Provide the [X, Y] coordinate of the cell's center where the given text is located.  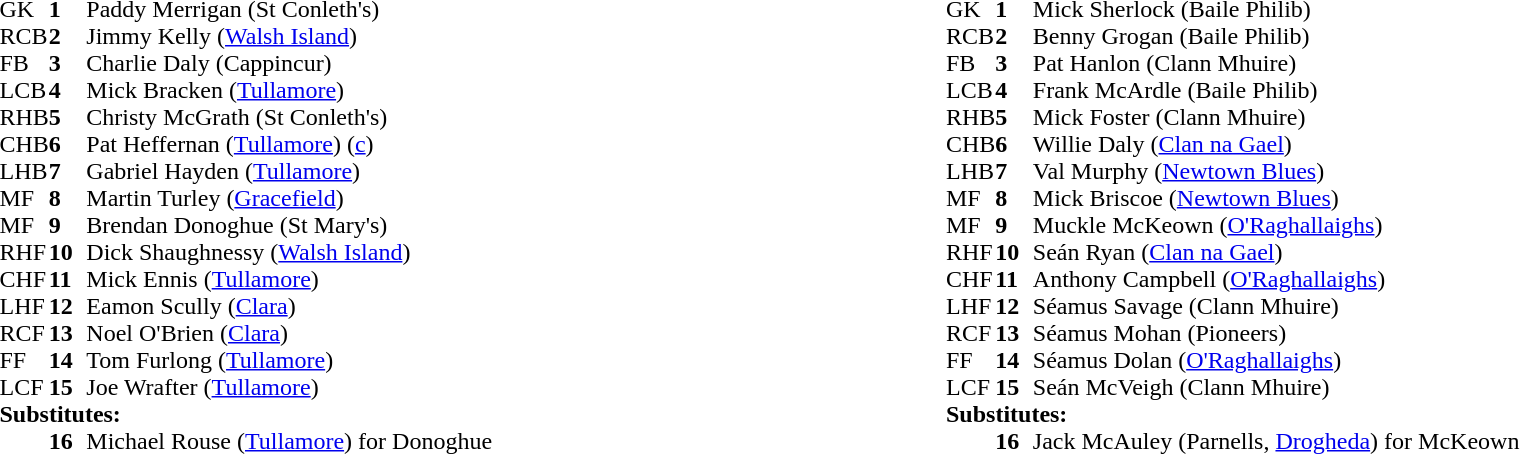
Willie Daly (Clan na Gael) [1276, 144]
Seán Ryan (Clan na Gael) [1276, 252]
Anthony Campbell (O'Raghallaighs) [1276, 280]
Seán McVeigh (Clann Mhuire) [1276, 388]
Séamus Dolan (O'Raghallaighs) [1276, 360]
Mick Ennis (Tullamore) [289, 280]
Val Murphy (Newtown Blues) [1276, 172]
Mick Bracken (Tullamore) [289, 90]
Benny Grogan (Baile Philib) [1276, 36]
Eamon Scully (Clara) [289, 306]
Jimmy Kelly (Walsh Island) [289, 36]
Christy McGrath (St Conleth's) [289, 118]
Séamus Savage (Clann Mhuire) [1276, 306]
Charlie Daly (Cappincur) [289, 64]
Mick Foster (Clann Mhuire) [1276, 118]
Noel O'Brien (Clara) [289, 334]
Joe Wrafter (Tullamore) [289, 388]
Muckle McKeown (O'Raghallaighs) [1276, 226]
Gabriel Hayden (Tullamore) [289, 172]
Tom Furlong (Tullamore) [289, 360]
Séamus Mohan (Pioneers) [1276, 334]
Frank McArdle (Baile Philib) [1276, 90]
Brendan Donoghue (St Mary's) [289, 226]
Dick Shaughnessy (Walsh Island) [289, 252]
Mick Briscoe (Newtown Blues) [1276, 198]
Pat Heffernan (Tullamore) (c) [289, 144]
Pat Hanlon (Clann Mhuire) [1276, 64]
Martin Turley (Gracefield) [289, 198]
